Provide the [x, y] coordinate of the cell's center where the given text is located.  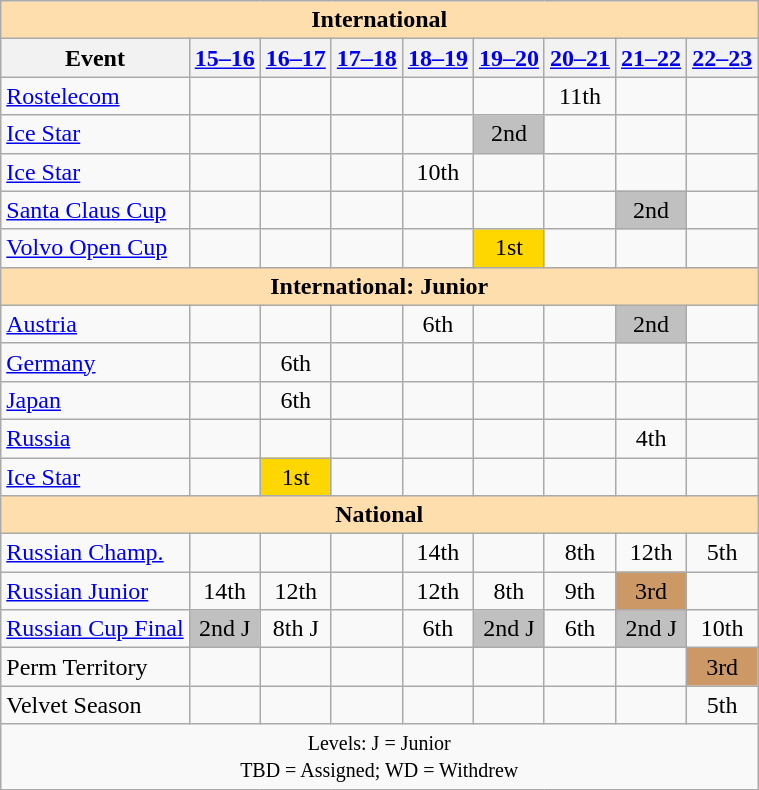
Austria [95, 324]
Germany [95, 362]
22–23 [722, 58]
17–18 [366, 58]
4th [652, 438]
Russian Cup Final [95, 629]
16–17 [296, 58]
9th [580, 591]
International [380, 20]
Volvo Open Cup [95, 248]
Event [95, 58]
Perm Territory [95, 667]
8th J [296, 629]
International: Junior [380, 286]
19–20 [508, 58]
Russian Junior [95, 591]
Japan [95, 400]
Russian Champ. [95, 553]
11th [580, 96]
National [380, 515]
15–16 [224, 58]
Russia [95, 438]
20–21 [580, 58]
Santa Claus Cup [95, 210]
Levels: J = Junior TBD = Assigned; WD = Withdrew [380, 756]
Rostelecom [95, 96]
18–19 [438, 58]
Velvet Season [95, 705]
21–22 [652, 58]
